Pinpoint the cell where the given text exists, returning its (x, y) midpoint coordinate. 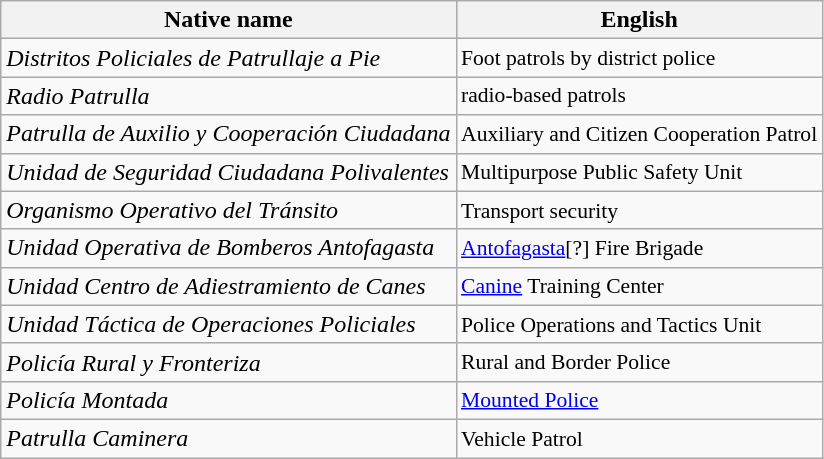
Policía Montada (228, 400)
Patrulla Caminera (228, 438)
Antofagasta[?] Fire Brigade (639, 248)
Auxiliary and Citizen Cooperation Patrol (639, 134)
Native name (228, 20)
Policía Rural y Fronteriza (228, 362)
Unidad Táctica de Operaciones Policiales (228, 324)
Organismo Operativo del Tránsito (228, 210)
radio-based patrols (639, 96)
English (639, 20)
Foot patrols by district police (639, 58)
Unidad Operativa de Bomberos Antofagasta (228, 248)
Vehicle Patrol (639, 438)
Multipurpose Public Safety Unit (639, 172)
Distritos Policiales de Patrullaje a Pie (228, 58)
Patrulla de Auxilio y Cooperación Ciudadana (228, 134)
Radio Patrulla (228, 96)
Police Operations and Tactics Unit (639, 324)
Unidad de Seguridad Ciudadana Polivalentes (228, 172)
Transport security (639, 210)
Canine Training Center (639, 286)
Unidad Centro de Adiestramiento de Canes (228, 286)
Rural and Border Police (639, 362)
Mounted Police (639, 400)
